From the cell containing the given text, extract its center point as [X, Y] coordinate. 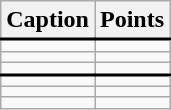
Caption [48, 20]
Points [132, 20]
